Return (X, Y) of the center of cell containing provided text 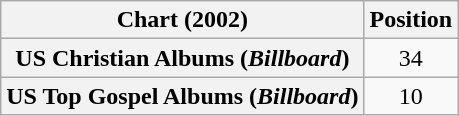
Position (411, 20)
US Christian Albums (Billboard) (182, 58)
Chart (2002) (182, 20)
US Top Gospel Albums (Billboard) (182, 96)
10 (411, 96)
34 (411, 58)
